Return the [x, y] coordinate for the center point of the cell that contains the specified text.  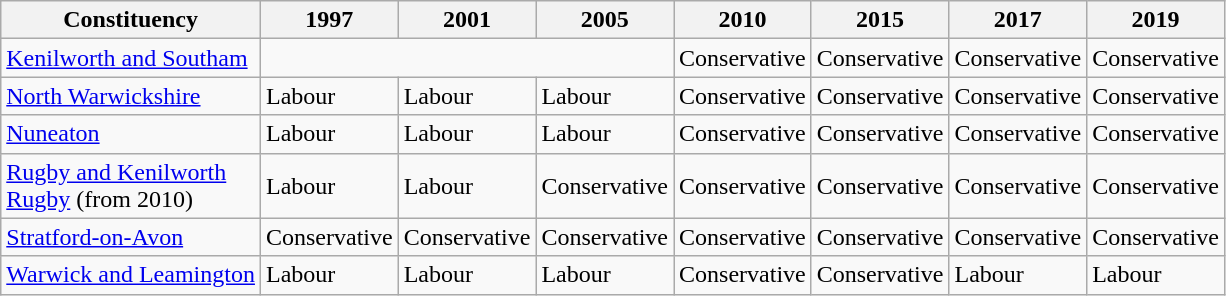
2017 [1018, 20]
Constituency [131, 20]
2005 [605, 20]
North Warwickshire [131, 96]
Kenilworth and Southam [131, 58]
Stratford-on-Avon [131, 237]
Warwick and Leamington [131, 275]
2010 [743, 20]
2019 [1156, 20]
Rugby and KenilworthRugby (from 2010) [131, 186]
1997 [329, 20]
2015 [880, 20]
Nuneaton [131, 134]
2001 [467, 20]
